From the cell containing the given text, extract its center point as [x, y] coordinate. 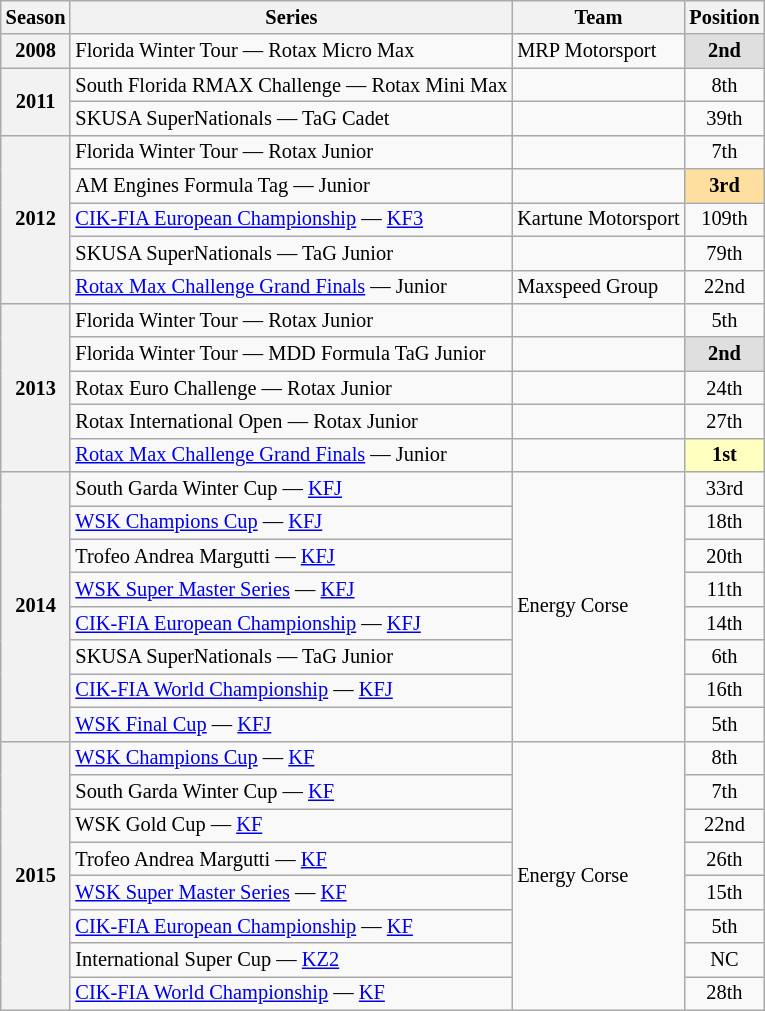
Florida Winter Tour — Rotax Micro Max [291, 51]
2015 [36, 876]
South Garda Winter Cup — KFJ [291, 489]
26th [724, 859]
16th [724, 690]
WSK Super Master Series — KFJ [291, 589]
39th [724, 118]
WSK Super Master Series — KF [291, 892]
15th [724, 892]
AM Engines Formula Tag — Junior [291, 186]
Rotax International Open — Rotax Junior [291, 421]
CIK-FIA World Championship — KF [291, 993]
6th [724, 657]
SKUSA SuperNationals — TaG Cadet [291, 118]
Trofeo Andrea Margutti — KFJ [291, 556]
20th [724, 556]
2014 [36, 606]
WSK Gold Cup — KF [291, 825]
Team [598, 17]
Season [36, 17]
MRP Motorsport [598, 51]
3rd [724, 186]
Kartune Motorsport [598, 219]
2012 [36, 219]
Florida Winter Tour — MDD Formula TaG Junior [291, 354]
Series [291, 17]
Position [724, 17]
2011 [36, 102]
NC [724, 960]
CIK-FIA European Championship — KF3 [291, 219]
28th [724, 993]
International Super Cup — KZ2 [291, 960]
South Garda Winter Cup — KF [291, 791]
Maxspeed Group [598, 287]
79th [724, 253]
South Florida RMAX Challenge — Rotax Mini Max [291, 85]
1st [724, 455]
Trofeo Andrea Margutti — KF [291, 859]
CIK-FIA European Championship — KF [291, 926]
11th [724, 589]
109th [724, 219]
24th [724, 388]
CIK-FIA European Championship — KFJ [291, 623]
2008 [36, 51]
2013 [36, 387]
33rd [724, 489]
Rotax Euro Challenge — Rotax Junior [291, 388]
14th [724, 623]
WSK Champions Cup — KFJ [291, 522]
WSK Champions Cup — KF [291, 758]
WSK Final Cup — KFJ [291, 724]
18th [724, 522]
27th [724, 421]
CIK-FIA World Championship — KFJ [291, 690]
